Output the (X, Y) coordinate of the center of the cell containing the given text.  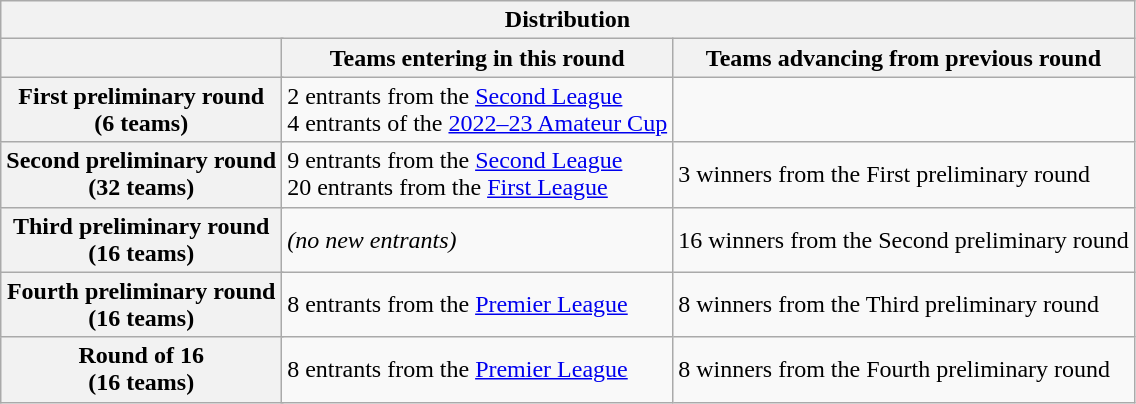
Teams advancing from previous round (904, 58)
Distribution (568, 20)
3 winners from the First preliminary round (904, 174)
16 winners from the Second preliminary round (904, 240)
9 entrants from the Second League20 entrants from the First League (478, 174)
(no new entrants) (478, 240)
2 entrants from the Second League4 entrants of the 2022–23 Amateur Cup (478, 110)
Third preliminary round(16 teams) (142, 240)
Teams entering in this round (478, 58)
Fourth preliminary round(16 teams) (142, 304)
First preliminary round(6 teams) (142, 110)
8 winners from the Third preliminary round (904, 304)
Second preliminary round(32 teams) (142, 174)
8 winners from the Fourth preliminary round (904, 370)
Round of 16(16 teams) (142, 370)
